Extract the [x, y] coordinate from the center of the cell holding the provided text.  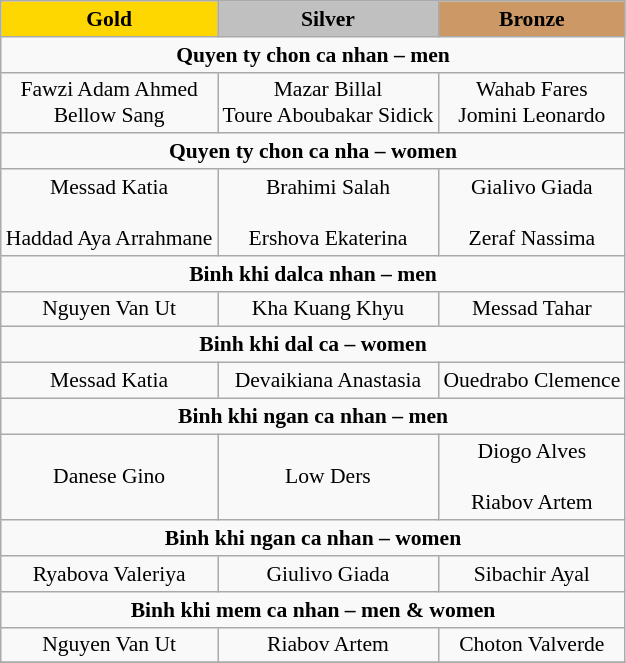
Choton Valverde [532, 645]
Messad Katia Haddad Aya Arrahmane [110, 212]
Messad Katia [110, 381]
Gold [110, 19]
Kha Kuang Khyu [328, 309]
Low Ders [328, 478]
Binh khi mem ca nhan – men & women [314, 610]
Sibachir Ayal [532, 574]
Diogo Alves Riabov Artem [532, 478]
Binh khi dalca nhan – men [314, 274]
Binh khi ngan ca nhan – men [314, 416]
Bronze [532, 19]
Riabov Artem [328, 645]
Mazar Billal Toure Aboubakar Sidick [328, 102]
Ouedrabo Clemence [532, 381]
Binh khi ngan ca nhan – women [314, 539]
Binh khi dal ca – women [314, 345]
Fawzi Adam Ahmed Bellow Sang [110, 102]
Quyen ty chon ca nhan – men [314, 55]
Devaikiana Anastasia [328, 381]
Danese Gino [110, 478]
Messad Tahar [532, 309]
Ryabova Valeriya [110, 574]
Giulivo Giada [328, 574]
Wahab Fares Jomini Leonardo [532, 102]
Silver [328, 19]
Brahimi Salah Ershova Ekaterina [328, 212]
Quyen ty chon ca nha – women [314, 152]
Gialivo Giada Zeraf Nassima [532, 212]
